Return (X, Y) of the center of cell containing provided text 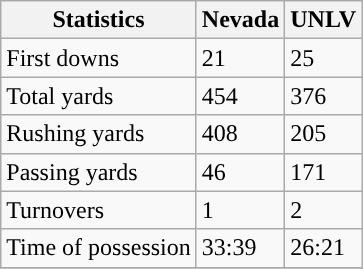
First downs (99, 58)
Statistics (99, 20)
26:21 (324, 248)
25 (324, 58)
2 (324, 210)
Total yards (99, 96)
454 (240, 96)
Passing yards (99, 172)
Turnovers (99, 210)
Nevada (240, 20)
21 (240, 58)
UNLV (324, 20)
205 (324, 134)
33:39 (240, 248)
Rushing yards (99, 134)
46 (240, 172)
408 (240, 134)
1 (240, 210)
Time of possession (99, 248)
171 (324, 172)
376 (324, 96)
